Identify which cell holds the provided text, then report its (X, Y) central coordinate. 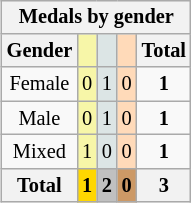
Medals by gender (96, 17)
Gender (40, 51)
Mixed (40, 152)
3 (164, 185)
Female (40, 84)
2 (107, 185)
Male (40, 118)
